Return the (X, Y) coordinate for the center point of the cell that contains the specified text.  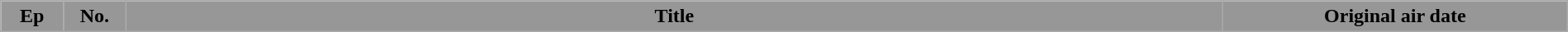
Title (674, 16)
Ep (32, 16)
No. (95, 16)
Original air date (1394, 16)
